Extract the (X, Y) coordinate from the center of the cell holding the provided text.  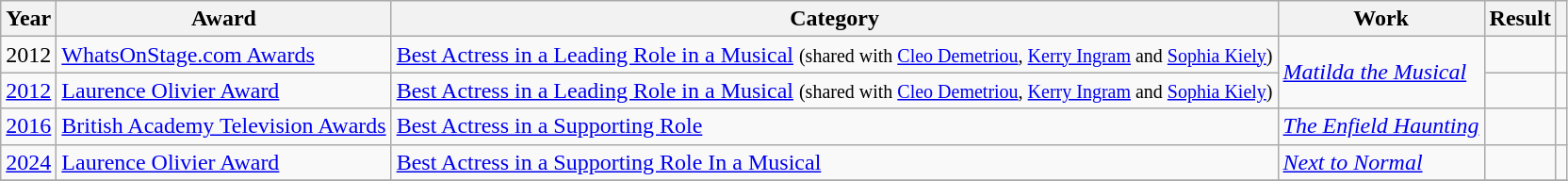
2024 (28, 162)
Best Actress in a Supporting Role In a Musical (835, 162)
WhatsOnStage.com Awards (224, 55)
Work (1381, 19)
Result (1520, 19)
Year (28, 19)
Matilda the Musical (1381, 73)
Category (835, 19)
Next to Normal (1381, 162)
2016 (28, 126)
The Enfield Haunting (1381, 126)
Best Actress in a Supporting Role (835, 126)
British Academy Television Awards (224, 126)
Award (224, 19)
